Search for the cell housing the specified text and yield its [X, Y] center coordinate. 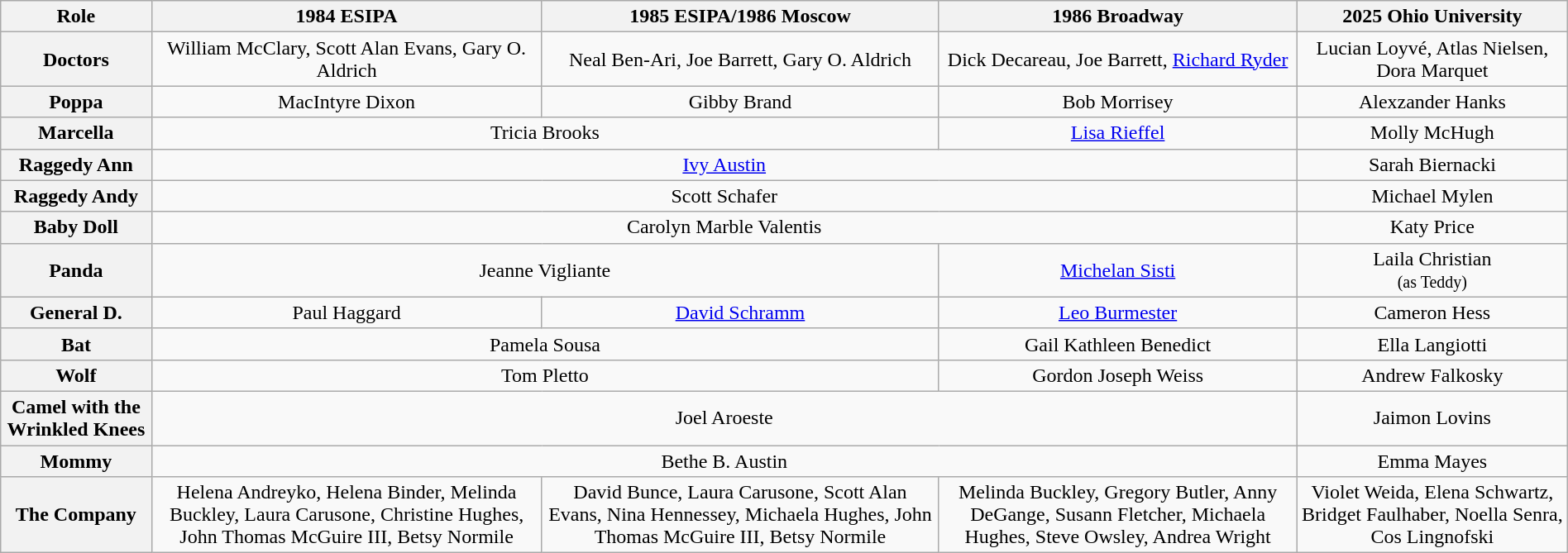
Tom Pletto [545, 375]
Helena Andreyko, Helena Binder, Melinda Buckley, Laura Carusone, Christine Hughes, John Thomas McGuire III, Betsy Normile [347, 515]
David Schramm [740, 312]
Ella Langiotti [1432, 344]
Doctors [76, 60]
Wolf [76, 375]
Andrew Falkosky [1432, 375]
Poppa [76, 102]
Panda [76, 269]
Baby Doll [76, 227]
Jaimon Lovins [1432, 418]
Marcella [76, 133]
Gail Kathleen Benedict [1118, 344]
MacIntyre Dixon [347, 102]
The Company [76, 515]
Michelan Sisti [1118, 269]
Violet Weida, Elena Schwartz, Bridget Faulhaber, Noella Senra, Cos Lingnofski [1432, 515]
Joel Aroeste [724, 418]
Bethe B. Austin [724, 460]
Sarah Biernacki [1432, 164]
Raggedy Andy [76, 196]
Michael Mylen [1432, 196]
Katy Price [1432, 227]
Neal Ben-Ari, Joe Barrett, Gary O. Aldrich [740, 60]
1984 ESIPA [347, 17]
Jeanne Vigliante [545, 269]
Leo Burmester [1118, 312]
Melinda Buckley, Gregory Butler, Anny DeGange, Susann Fletcher, Michaela Hughes, Steve Owsley, Andrea Wright [1118, 515]
2025 Ohio University [1432, 17]
Dick Decareau, Joe Barrett, Richard Ryder [1118, 60]
Gordon Joseph Weiss [1118, 375]
Mommy [76, 460]
Tricia Brooks [545, 133]
1985 ESIPA/1986 Moscow [740, 17]
Gibby Brand [740, 102]
Paul Haggard [347, 312]
Lucian Loyvé, Atlas Nielsen, Dora Marquet [1432, 60]
Carolyn Marble Valentis [724, 227]
Scott Schafer [724, 196]
Camel with the Wrinkled Knees [76, 418]
Alexzander Hanks [1432, 102]
Lisa Rieffel [1118, 133]
Pamela Sousa [545, 344]
Bob Morrisey [1118, 102]
Role [76, 17]
Bat [76, 344]
David Bunce, Laura Carusone, Scott Alan Evans, Nina Hennessey, Michaela Hughes, John Thomas McGuire III, Betsy Normile [740, 515]
General D. [76, 312]
Molly McHugh [1432, 133]
William McClary, Scott Alan Evans, Gary O. Aldrich [347, 60]
Cameron Hess [1432, 312]
Emma Mayes [1432, 460]
Laila Christian(as Teddy) [1432, 269]
1986 Broadway [1118, 17]
Raggedy Ann [76, 164]
Ivy Austin [724, 164]
